Output the (X, Y) coordinate of the center of the cell containing the given text.  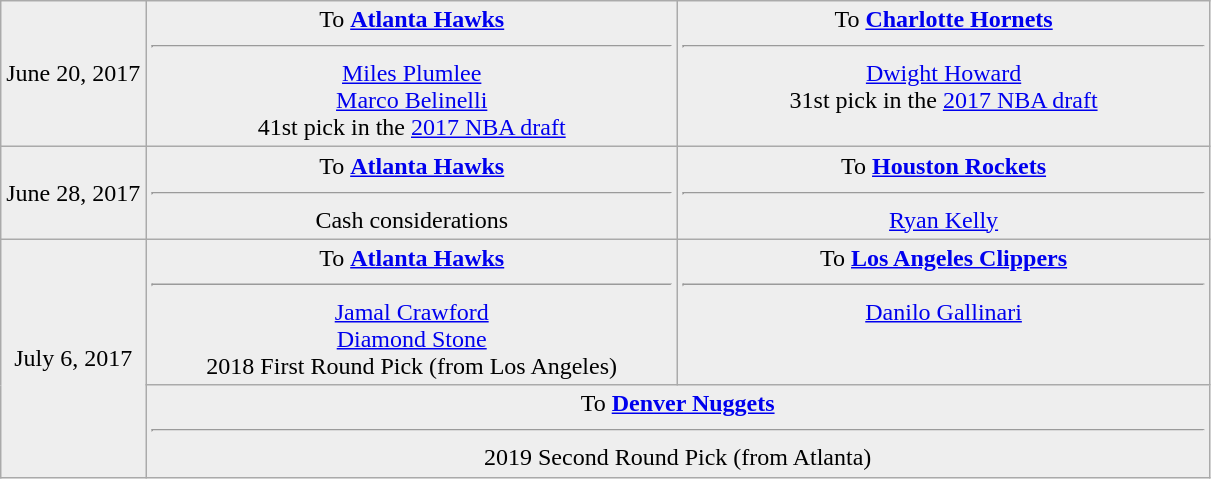
To Los Angeles ClippersDanilo Gallinari (944, 312)
July 6, 2017 (74, 358)
To Atlanta HawksMiles PlumleeMarco Belinelli41st pick in the 2017 NBA draft (412, 74)
To Charlotte HornetsDwight Howard31st pick in the 2017 NBA draft (944, 74)
To Atlanta HawksCash considerations (412, 193)
To Atlanta HawksJamal CrawfordDiamond Stone2018 First Round Pick (from Los Angeles) (412, 312)
To Houston RocketsRyan Kelly (944, 193)
June 28, 2017 (74, 193)
To Denver Nuggets2019 Second Round Pick (from Atlanta) (678, 431)
June 20, 2017 (74, 74)
